Output the (X, Y) coordinate of the center of the cell containing the given text.  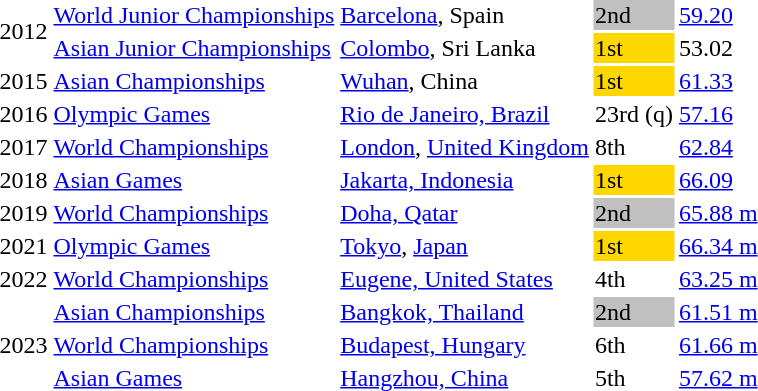
Asian Games (194, 180)
6th (634, 345)
Rio de Janeiro, Brazil (465, 114)
Doha, Qatar (465, 213)
London, United Kingdom (465, 147)
4th (634, 279)
Bangkok, Thailand (465, 312)
8th (634, 147)
Asian Junior Championships (194, 48)
Budapest, Hungary (465, 345)
Colombo, Sri Lanka (465, 48)
Barcelona, Spain (465, 15)
Tokyo, Japan (465, 246)
Eugene, United States (465, 279)
Wuhan, China (465, 81)
Jakarta, Indonesia (465, 180)
World Junior Championships (194, 15)
23rd (q) (634, 114)
